Locate the cell with the specified text and output its (X, Y) center coordinate. 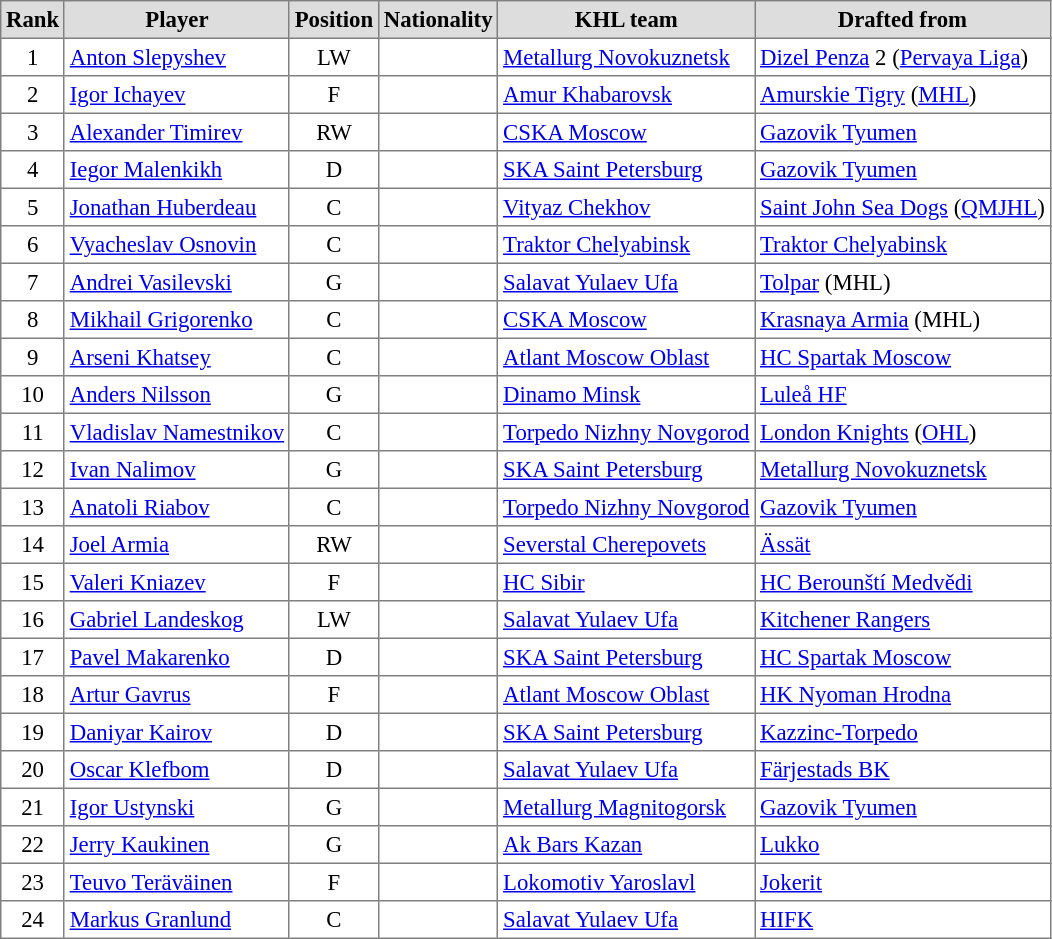
Amur Khabarovsk (626, 95)
15 (33, 582)
Vladislav Namestnikov (176, 432)
Ässät (902, 545)
Jonathan Huberdeau (176, 207)
Anatoli Riabov (176, 507)
Tolpar (MHL) (902, 282)
21 (33, 807)
HC Berounští Medvědi (902, 582)
14 (33, 545)
Andrei Vasilevski (176, 282)
3 (33, 132)
Igor Ichayev (176, 95)
Teuvo Teräväinen (176, 882)
Amurskie Tigry (MHL) (902, 95)
Markus Granlund (176, 920)
Joel Armia (176, 545)
KHL team (626, 20)
4 (33, 170)
19 (33, 732)
1 (33, 57)
12 (33, 470)
8 (33, 320)
Vyacheslav Osnovin (176, 245)
Iegor Malenkikh (176, 170)
Metallurg Magnitogorsk (626, 807)
Drafted from (902, 20)
Dinamo Minsk (626, 395)
Position (334, 20)
Kitchener Rangers (902, 620)
HC Sibir (626, 582)
Vityaz Chekhov (626, 207)
Lukko (902, 845)
Kazzinc-Torpedo (902, 732)
Krasnaya Armia (MHL) (902, 320)
Anton Slepyshev (176, 57)
Dizel Penza 2 (Pervaya Liga) (902, 57)
Pavel Makarenko (176, 657)
Arseni Khatsey (176, 357)
7 (33, 282)
11 (33, 432)
24 (33, 920)
Jokerit (902, 882)
16 (33, 620)
Valeri Kniazev (176, 582)
Ak Bars Kazan (626, 845)
Player (176, 20)
Mikhail Grigorenko (176, 320)
18 (33, 695)
HK Nyoman Hrodna (902, 695)
Lokomotiv Yaroslavl (626, 882)
Anders Nilsson (176, 395)
2 (33, 95)
Ivan Nalimov (176, 470)
HIFK (902, 920)
6 (33, 245)
22 (33, 845)
Saint John Sea Dogs (QMJHL) (902, 207)
5 (33, 207)
Gabriel Landeskog (176, 620)
Artur Gavrus (176, 695)
13 (33, 507)
Nationality (438, 20)
9 (33, 357)
20 (33, 770)
Severstal Cherepovets (626, 545)
Daniyar Kairov (176, 732)
Jerry Kaukinen (176, 845)
23 (33, 882)
Oscar Klefbom (176, 770)
Luleå HF (902, 395)
17 (33, 657)
Färjestads BK (902, 770)
Rank (33, 20)
10 (33, 395)
London Knights (OHL) (902, 432)
Igor Ustynski (176, 807)
Alexander Timirev (176, 132)
